Determine the (X, Y) coordinate at the center of the cell enclosing the given text.  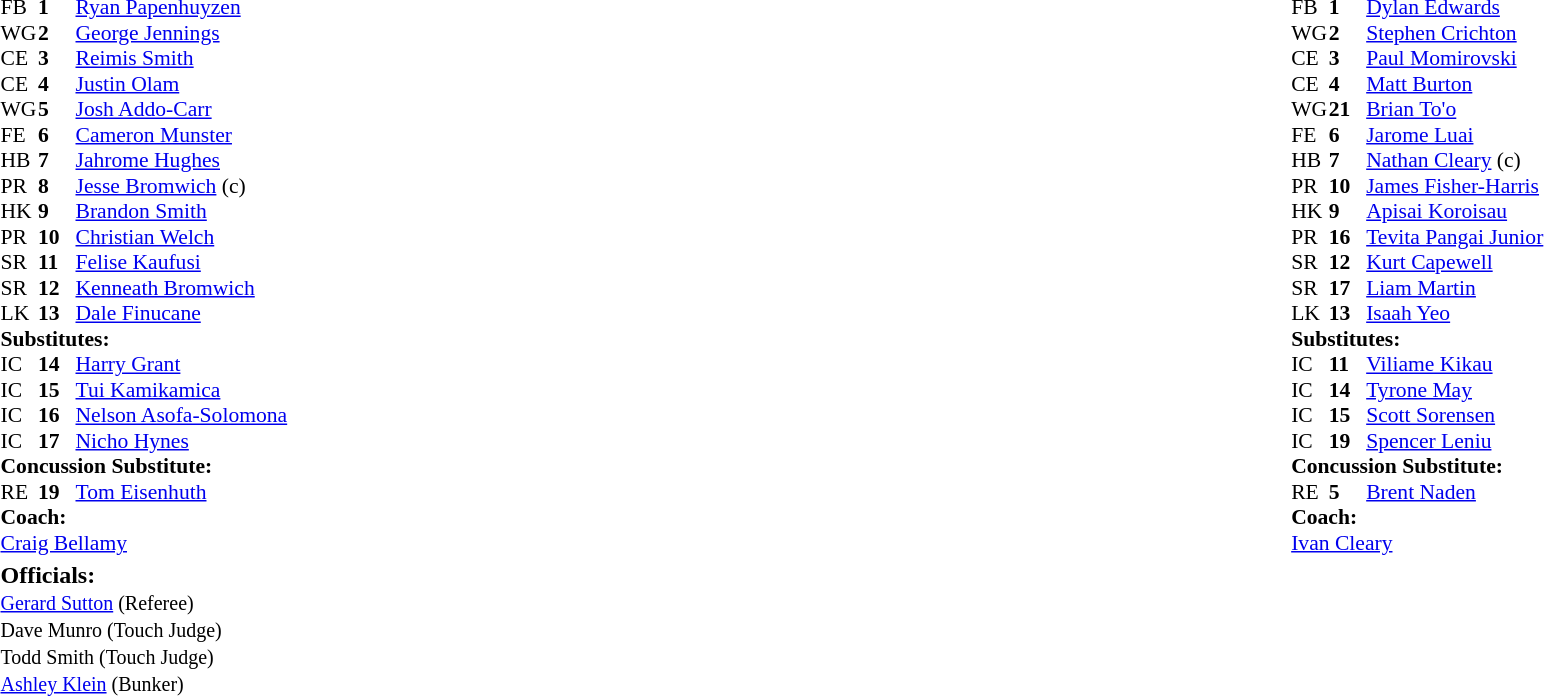
Cameron Munster (182, 135)
Jesse Bromwich (c) (182, 186)
Tom Eisenhuth (182, 492)
Liam Martin (1454, 288)
Felise Kaufusi (182, 263)
Ivan Cleary (1417, 543)
Harry Grant (182, 365)
Craig Bellamy (144, 543)
Matt Burton (1454, 84)
Justin Olam (182, 84)
Isaah Yeo (1454, 313)
Brian To'o (1454, 109)
Brent Naden (1454, 492)
Brandon Smith (182, 211)
Jarome Luai (1454, 135)
Reimis Smith (182, 59)
21 (1348, 109)
Stephen Crichton (1454, 33)
Viliame Kikau (1454, 365)
Tyrone May (1454, 390)
8 (57, 186)
Scott Sorensen (1454, 415)
Nicho Hynes (182, 441)
Dale Finucane (182, 313)
Nelson Asofa-Solomona (182, 415)
Tui Kamikamica (182, 390)
Paul Momirovski (1454, 59)
Spencer Leniu (1454, 441)
Christian Welch (182, 237)
James Fisher-Harris (1454, 186)
Tevita Pangai Junior (1454, 237)
Josh Addo-Carr (182, 109)
Apisai Koroisau (1454, 211)
George Jennings (182, 33)
Jahrome Hughes (182, 161)
Kurt Capewell (1454, 263)
Kenneath Bromwich (182, 288)
Nathan Cleary (c) (1454, 161)
